Determine the [x, y] coordinate at the center of the cell enclosing the given text.  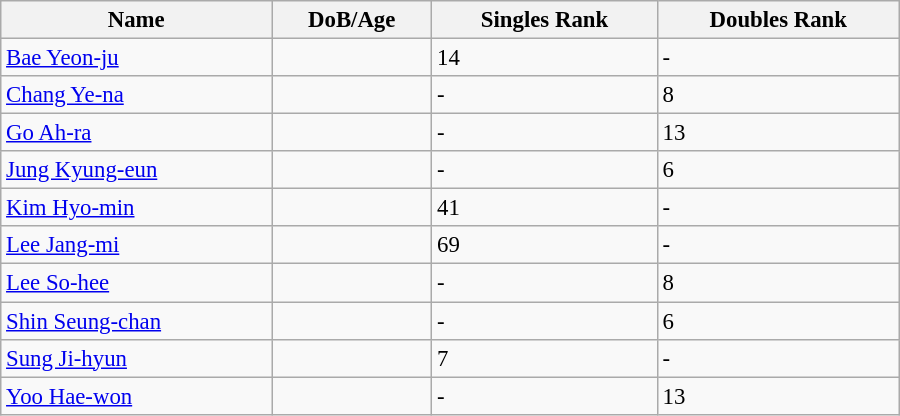
41 [544, 208]
Doubles Rank [778, 20]
Sung Ji-hyun [136, 358]
Yoo Hae-won [136, 396]
Lee Jang-mi [136, 245]
7 [544, 358]
Singles Rank [544, 20]
Kim Hyo-min [136, 208]
Shin Seung-chan [136, 321]
Bae Yeon-ju [136, 58]
14 [544, 58]
Name [136, 20]
69 [544, 245]
Go Ah-ra [136, 133]
DoB/Age [352, 20]
Chang Ye-na [136, 95]
Lee So-hee [136, 283]
Jung Kyung-eun [136, 170]
